Search for the cell housing the specified text and yield its [X, Y] center coordinate. 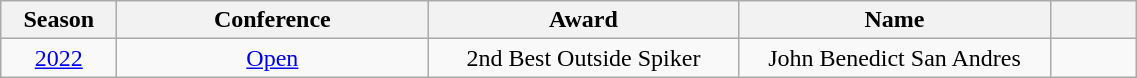
Season [59, 20]
2022 [59, 58]
2nd Best Outside Spiker [584, 58]
Conference [272, 20]
John Benedict San Andres [894, 58]
Award [584, 20]
Name [894, 20]
Open [272, 58]
